Scan for the cell matching the given text and deliver its (x, y) coordinate at center. 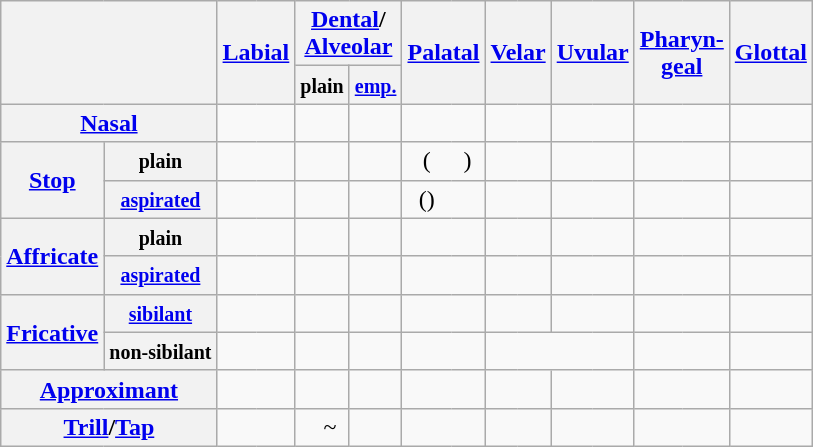
Labial (256, 52)
sibilant (160, 313)
Approximant (109, 389)
Trill/Tap (109, 427)
~ (331, 427)
Fricative (52, 332)
Nasal (109, 123)
non-sibilant (160, 351)
emp. (376, 85)
Glottal (770, 52)
Affricate (52, 256)
( (426, 161)
Uvular (592, 52)
Velar (518, 52)
Palatal (444, 52)
Stop (52, 180)
() (426, 199)
) (468, 161)
Dental/Alveolar (348, 34)
Pharyn-geal (682, 52)
